Pinpoint the cell where the given text exists, returning its (X, Y) midpoint coordinate. 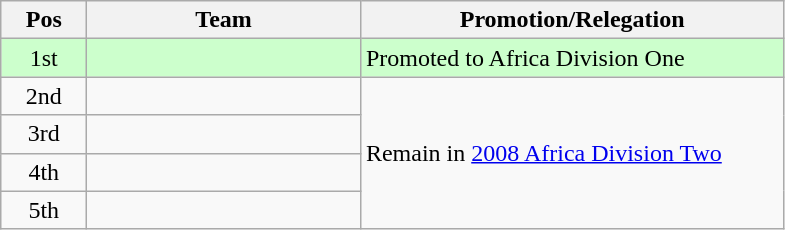
3rd (44, 134)
Remain in 2008 Africa Division Two (572, 153)
Promotion/Relegation (572, 20)
Promoted to Africa Division One (572, 58)
4th (44, 172)
Pos (44, 20)
2nd (44, 96)
Team (224, 20)
5th (44, 210)
1st (44, 58)
